Determine the [X, Y] coordinate at the center of the cell enclosing the given text.  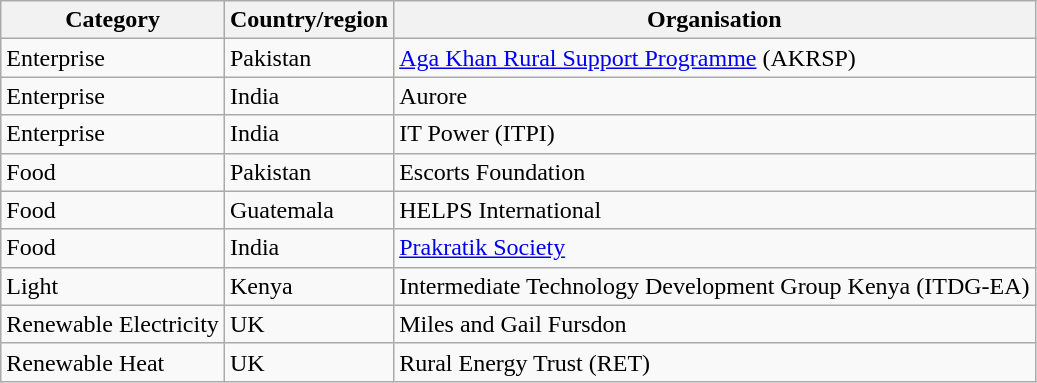
Rural Energy Trust (RET) [714, 362]
Kenya [308, 286]
HELPS International [714, 210]
Intermediate Technology Development Group Kenya (ITDG-EA) [714, 286]
Guatemala [308, 210]
Category [113, 20]
Renewable Electricity [113, 324]
Renewable Heat [113, 362]
Light [113, 286]
Miles and Gail Fursdon [714, 324]
Country/region [308, 20]
Organisation [714, 20]
Prakratik Society [714, 248]
IT Power (ITPI) [714, 134]
Aga Khan Rural Support Programme (AKRSP) [714, 58]
Escorts Foundation [714, 172]
Aurore [714, 96]
